From the cell containing the given text, extract its center point as (x, y) coordinate. 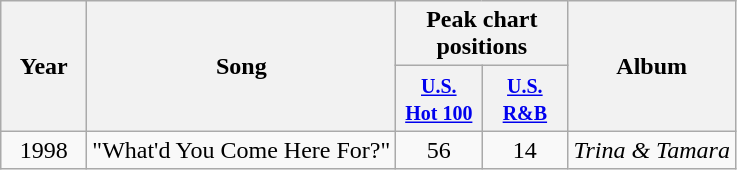
Song (242, 66)
Trina & Tamara (652, 150)
14 (525, 150)
1998 (44, 150)
"What'd You Come Here For?" (242, 150)
56 (439, 150)
U.S.Hot 100 (439, 98)
U.S.R&B (525, 98)
Album (652, 66)
Year (44, 66)
Peak chart positions (482, 34)
